Locate the cell with the specified text and output its [X, Y] center coordinate. 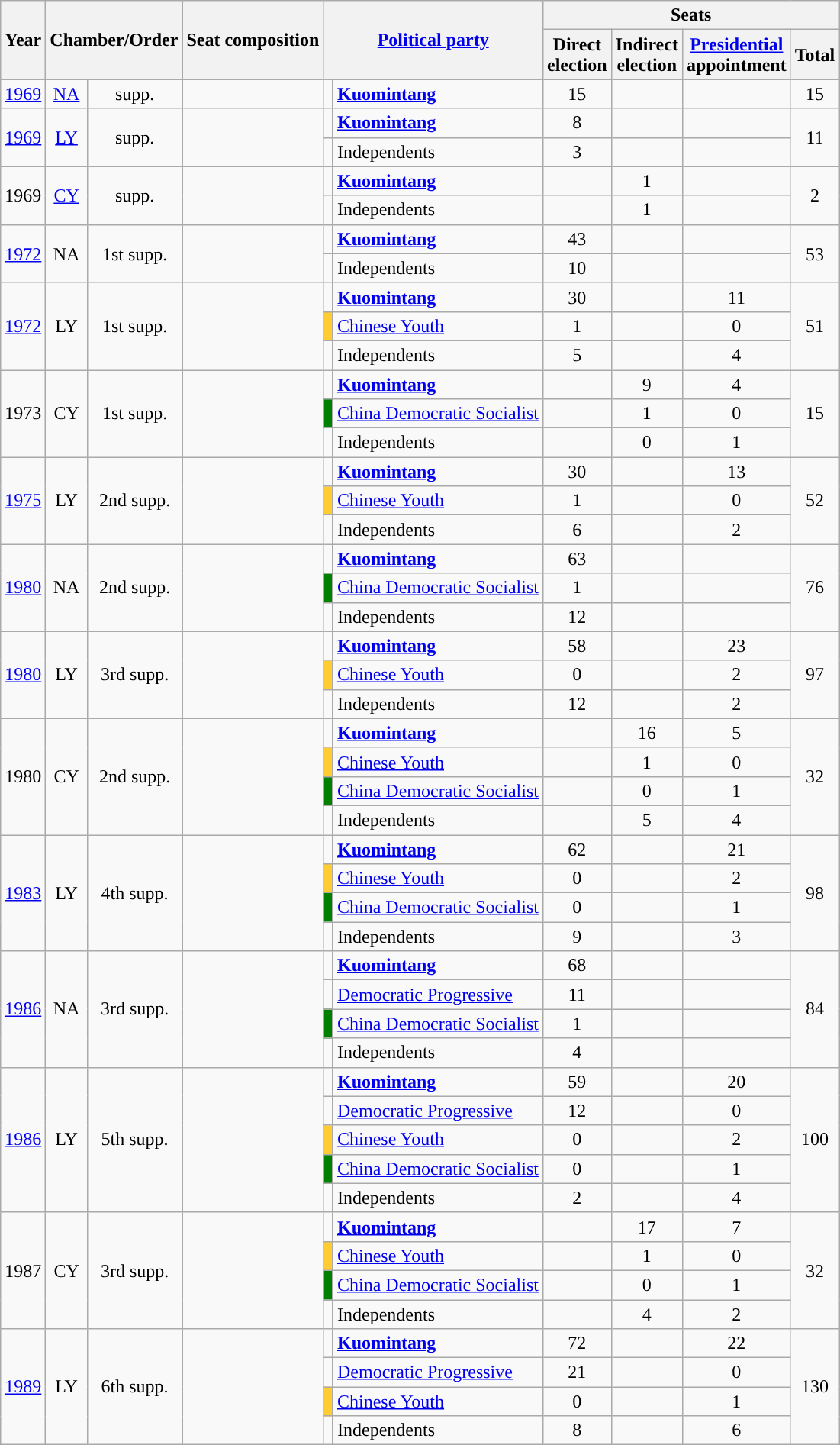
62 [577, 850]
Seats [690, 15]
43 [577, 239]
Political party [433, 40]
52 [815, 501]
68 [577, 966]
58 [577, 646]
Total [815, 55]
10 [577, 268]
84 [815, 1009]
51 [815, 326]
Chamber/Order [114, 40]
Directelection [577, 55]
97 [815, 675]
20 [736, 1082]
1989 [23, 1387]
13 [736, 472]
7 [736, 1227]
130 [815, 1387]
23 [736, 646]
Indirectelection [647, 55]
Year [23, 40]
1973 [23, 413]
1983 [23, 893]
98 [815, 893]
6th supp. [134, 1387]
72 [577, 1343]
Seat composition [253, 40]
53 [815, 253]
17 [647, 1227]
59 [577, 1082]
1987 [23, 1270]
100 [815, 1140]
5th supp. [134, 1140]
22 [736, 1343]
63 [577, 559]
16 [647, 733]
Presidentialappointment [736, 55]
1975 [23, 501]
76 [815, 588]
4th supp. [134, 893]
